Output the (x, y) coordinate of the center of the cell containing the given text.  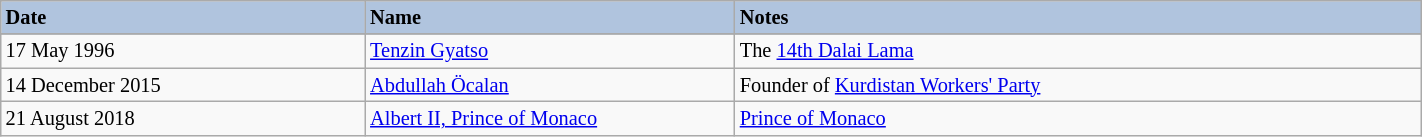
Albert II, Prince of Monaco (550, 118)
Prince of Monaco (1078, 118)
Abdullah Öcalan (550, 85)
21 August 2018 (183, 118)
17 May 1996 (183, 51)
The 14th Dalai Lama (1078, 51)
Name (550, 17)
Tenzin Gyatso (550, 51)
Date (183, 17)
14 December 2015 (183, 85)
Notes (1078, 17)
Founder of Kurdistan Workers' Party (1078, 85)
